Pinpoint the cell where the given text exists, returning its (X, Y) midpoint coordinate. 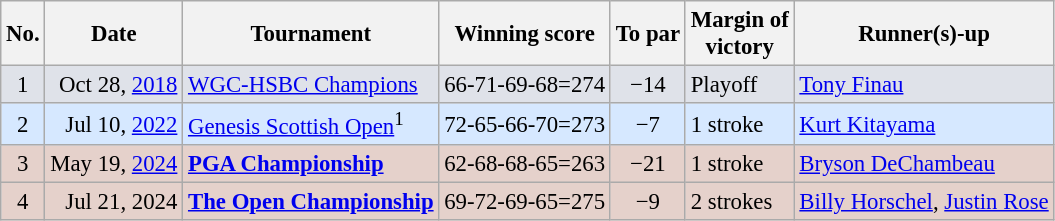
Genesis Scottish Open1 (311, 124)
May 19, 2024 (114, 164)
Oct 28, 2018 (114, 85)
2 strokes (740, 202)
62-68-68-65=263 (525, 164)
No. (23, 34)
1 (23, 85)
Margin ofvictory (740, 34)
Billy Horschel, Justin Rose (924, 202)
Playoff (740, 85)
To par (648, 34)
−21 (648, 164)
4 (23, 202)
Tournament (311, 34)
PGA Championship (311, 164)
Runner(s)-up (924, 34)
3 (23, 164)
WGC-HSBC Champions (311, 85)
Jul 10, 2022 (114, 124)
Tony Finau (924, 85)
2 (23, 124)
−9 (648, 202)
−7 (648, 124)
The Open Championship (311, 202)
69-72-69-65=275 (525, 202)
Jul 21, 2024 (114, 202)
66-71-69-68=274 (525, 85)
Bryson DeChambeau (924, 164)
Kurt Kitayama (924, 124)
Date (114, 34)
−14 (648, 85)
Winning score (525, 34)
72-65-66-70=273 (525, 124)
